Locate the cell with the specified text and output its [X, Y] center coordinate. 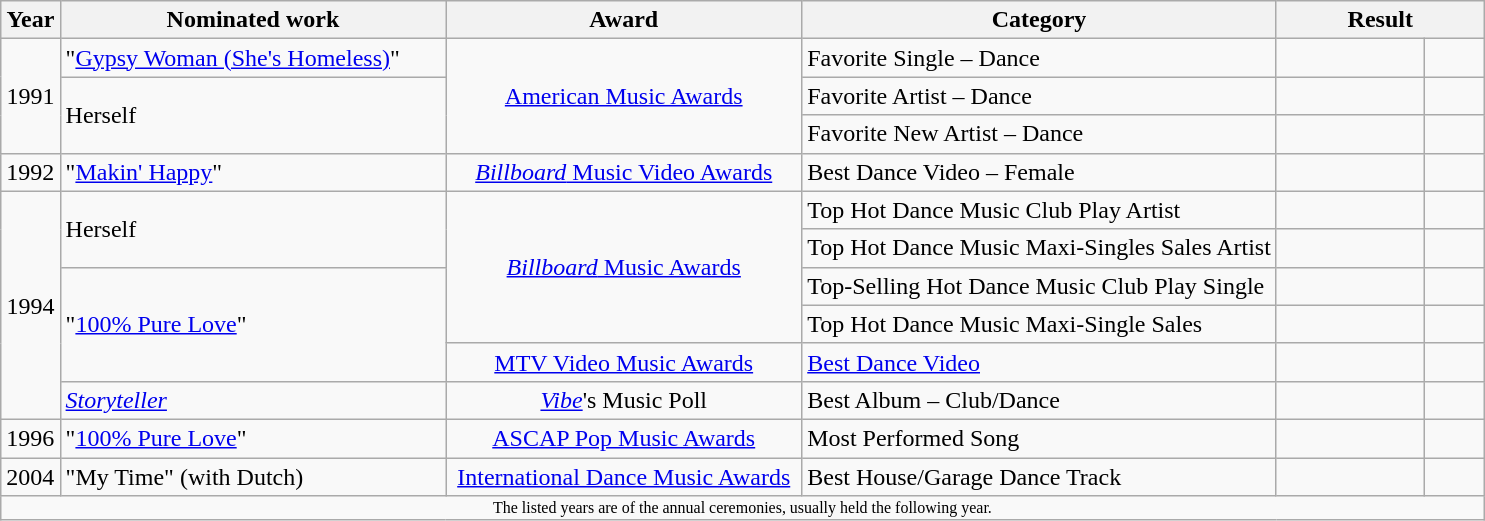
Category [1040, 20]
Best House/Garage Dance Track [1040, 477]
1991 [30, 96]
Vibe's Music Poll [624, 400]
Top Hot Dance Music Club Play Artist [1040, 210]
Favorite New Artist – Dance [1040, 134]
Nominated work [253, 20]
Best Dance Video – Female [1040, 172]
1996 [30, 438]
Billboard Music Awards [624, 267]
"Gypsy Woman (She's Homeless)" [253, 58]
Best Dance Video [1040, 362]
The listed years are of the annual ceremonies, usually held the following year. [742, 508]
Storyteller [253, 400]
Top Hot Dance Music Maxi-Singles Sales Artist [1040, 248]
2004 [30, 477]
MTV Video Music Awards [624, 362]
ASCAP Pop Music Awards [624, 438]
Favorite Single – Dance [1040, 58]
Result [1380, 20]
Top Hot Dance Music Maxi-Single Sales [1040, 324]
American Music Awards [624, 96]
Year [30, 20]
Most Performed Song [1040, 438]
1992 [30, 172]
Top-Selling Hot Dance Music Club Play Single [1040, 286]
1994 [30, 305]
Best Album – Club/Dance [1040, 400]
International Dance Music Awards [624, 477]
Favorite Artist – Dance [1040, 96]
Award [624, 20]
Billboard Music Video Awards [624, 172]
"Makin' Happy" [253, 172]
"My Time" (with Dutch) [253, 477]
